Search for the cell housing the specified text and yield its [x, y] center coordinate. 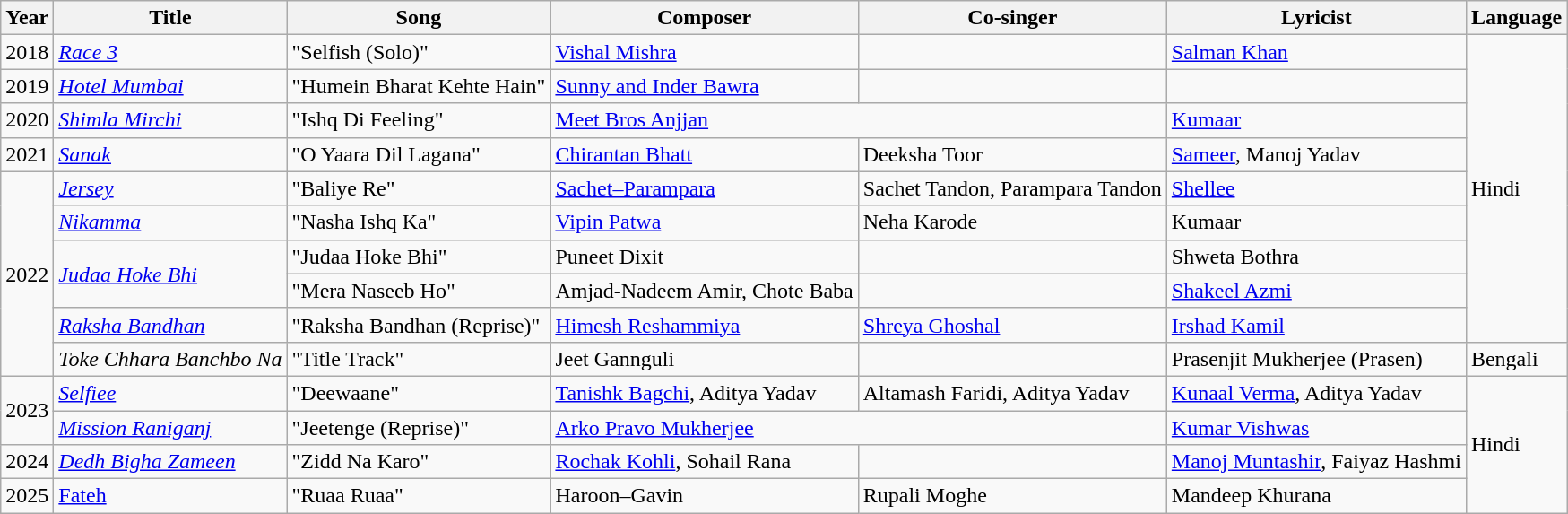
Dedh Bigha Zameen [170, 462]
Mandeep Khurana [1316, 496]
Puneet Dixit [705, 257]
"Humein Bharat Kehte Hain" [419, 86]
Shakeel Azmi [1316, 291]
"Mera Naseeb Ho" [419, 291]
"O Yaara Dil Lagana" [419, 154]
Song [419, 18]
Language [1516, 18]
Kumar Vishwas [1316, 428]
Composer [705, 18]
Selfiee [170, 393]
2020 [27, 120]
Vipin Patwa [705, 222]
Meet Bros Anjjan [859, 120]
Rupali Moghe [1012, 496]
"Nasha Ishq Ka" [419, 222]
"Title Track" [419, 359]
Shimla Mirchi [170, 120]
Arko Pravo Mukherjee [859, 428]
Sameer, Manoj Yadav [1316, 154]
"Judaa Hoke Bhi" [419, 257]
Lyricist [1316, 18]
Manoj Muntashir, Faiyaz Hashmi [1316, 462]
Bengali [1516, 359]
Chirantan Bhatt [705, 154]
Shellee [1316, 188]
Shreya Ghoshal [1012, 325]
Altamash Faridi, Aditya Yadav [1012, 393]
Sunny and Inder Bawra [705, 86]
Salman Khan [1316, 52]
Fateh [170, 496]
"Jeetenge (Reprise)" [419, 428]
Deeksha Toor [1012, 154]
Himesh Reshammiya [705, 325]
Jersey [170, 188]
Amjad-Nadeem Amir, Chote Baba [705, 291]
"Raksha Bandhan (Reprise)" [419, 325]
2018 [27, 52]
"Ruaa Ruaa" [419, 496]
"Ishq Di Feeling" [419, 120]
Raksha Bandhan [170, 325]
Sachet Tandon, Parampara Tandon [1012, 188]
Rochak Kohli, Sohail Rana [705, 462]
2019 [27, 86]
Race 3 [170, 52]
Irshad Kamil [1316, 325]
Sachet–Parampara [705, 188]
Judaa Hoke Bhi [170, 274]
Mission Raniganj [170, 428]
2022 [27, 274]
"Deewaane" [419, 393]
Shweta Bothra [1316, 257]
2023 [27, 410]
Co-singer [1012, 18]
Toke Chhara Banchbo Na [170, 359]
"Zidd Na Karo" [419, 462]
"Baliye Re" [419, 188]
Vishal Mishra [705, 52]
Jeet Gannguli [705, 359]
Prasenjit Mukherjee (Prasen) [1316, 359]
Year [27, 18]
Haroon–Gavin [705, 496]
"Selfish (Solo)" [419, 52]
2024 [27, 462]
2021 [27, 154]
Tanishk Bagchi, Aditya Yadav [705, 393]
Title [170, 18]
Neha Karode [1012, 222]
Nikamma [170, 222]
Kunaal Verma, Aditya Yadav [1316, 393]
Sanak [170, 154]
Hotel Mumbai [170, 86]
2025 [27, 496]
